Locate the cell with the specified text and output its (X, Y) center coordinate. 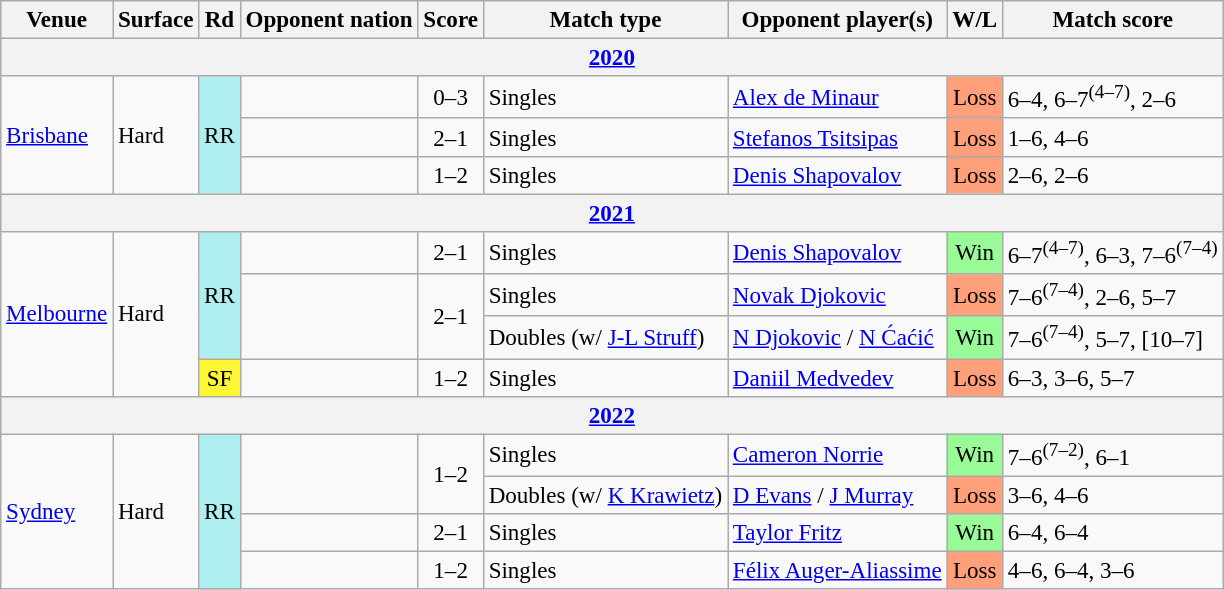
6–3, 3–6, 5–7 (1112, 378)
0–3 (450, 97)
Match type (605, 20)
4–6, 6–4, 3–6 (1112, 571)
Félix Auger-Aliassime (838, 571)
6–4, 6–7(4–7), 2–6 (1112, 97)
Brisbane (57, 135)
Surface (156, 20)
3–6, 4–6 (1112, 496)
Taylor Fritz (838, 533)
Doubles (w/ K Krawietz) (605, 496)
2–6, 2–6 (1112, 176)
Novak Djokovic (838, 295)
Alex de Minaur (838, 97)
1–6, 4–6 (1112, 138)
Doubles (w/ J-L Struff) (605, 338)
6–7(4–7), 6–3, 7–6(7–4) (1112, 253)
Match score (1112, 20)
Melbourne (57, 314)
7–6(7–4), 5–7, [10–7] (1112, 338)
D Evans / J Murray (838, 496)
Venue (57, 20)
2020 (612, 58)
Opponent player(s) (838, 20)
2021 (612, 213)
2022 (612, 416)
Sydney (57, 512)
Rd (220, 20)
N Djokovic / N Ćaćić (838, 338)
SF (220, 378)
7–6(7–4), 2–6, 5–7 (1112, 295)
7–6(7–2), 6–1 (1112, 455)
W/L (975, 20)
Cameron Norrie (838, 455)
Opponent nation (329, 20)
Score (450, 20)
Daniil Medvedev (838, 378)
6–4, 6–4 (1112, 533)
Stefanos Tsitsipas (838, 138)
